Extract the [x, y] coordinate from the center of the cell holding the provided text.  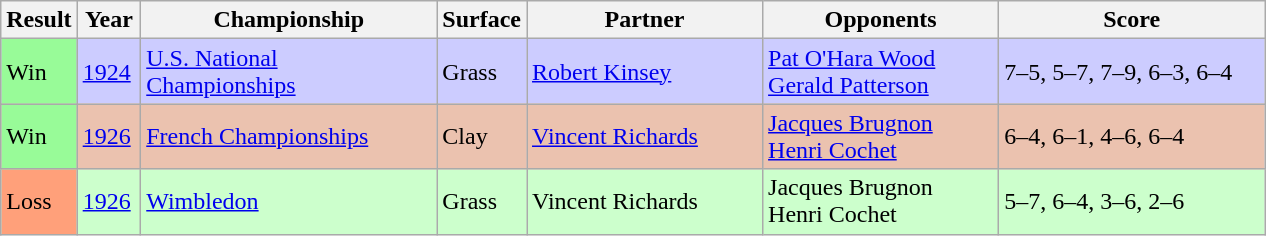
Result [39, 20]
Clay [482, 136]
U.S. National Championships [289, 72]
1924 [109, 72]
Year [109, 20]
Wimbledon [289, 202]
French Championships [289, 136]
7–5, 5–7, 7–9, 6–3, 6–4 [1132, 72]
6–4, 6–1, 4–6, 6–4 [1132, 136]
Opponents [881, 20]
Score [1132, 20]
Pat O'Hara Wood Gerald Patterson [881, 72]
Robert Kinsey [644, 72]
Loss [39, 202]
Partner [644, 20]
5–7, 6–4, 3–6, 2–6 [1132, 202]
Championship [289, 20]
Surface [482, 20]
